Extract the [x, y] coordinate from the center of the cell holding the provided text.  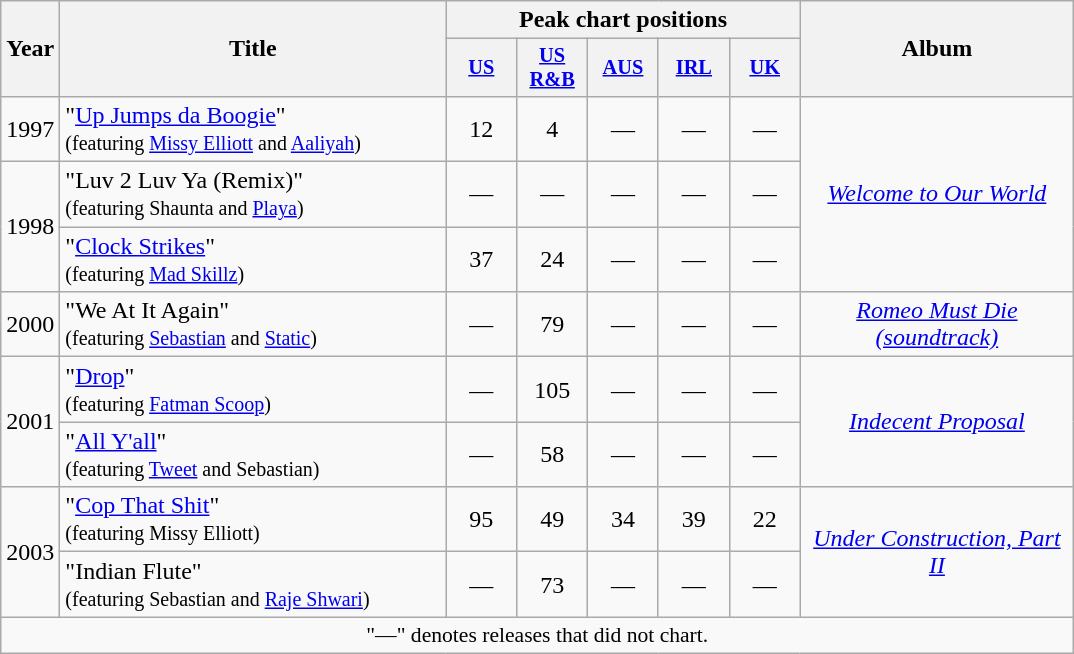
Year [30, 49]
79 [552, 324]
"Drop"(featuring Fatman Scoop) [253, 390]
USR&B [552, 68]
Romeo Must Die (soundtrack) [937, 324]
39 [694, 520]
2000 [30, 324]
UK [764, 68]
4 [552, 128]
2001 [30, 422]
Welcome to Our World [937, 194]
Peak chart positions [623, 20]
"Indian Flute"(featuring Sebastian and Raje Shwari) [253, 584]
105 [552, 390]
1997 [30, 128]
58 [552, 454]
49 [552, 520]
IRL [694, 68]
"We At It Again"(featuring Sebastian and Static) [253, 324]
Album [937, 49]
Title [253, 49]
"Clock Strikes"(featuring Mad Skillz) [253, 260]
"—" denotes releases that did not chart. [538, 635]
95 [482, 520]
Indecent Proposal [937, 422]
37 [482, 260]
"All Y'all"(featuring Tweet and Sebastian) [253, 454]
"Cop That Shit"(featuring Missy Elliott) [253, 520]
12 [482, 128]
22 [764, 520]
34 [624, 520]
2003 [30, 552]
24 [552, 260]
"Luv 2 Luv Ya (Remix)"(featuring Shaunta and Playa) [253, 194]
"Up Jumps da Boogie"(featuring Missy Elliott and Aaliyah) [253, 128]
US [482, 68]
AUS [624, 68]
73 [552, 584]
Under Construction, Part II [937, 552]
1998 [30, 227]
